Find where the given text appears and provide that cell's center as (x, y) coordinate. 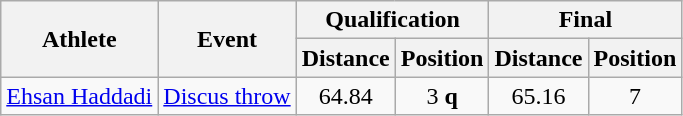
Discus throw (227, 96)
Athlete (80, 39)
Final (586, 20)
3 q (442, 96)
65.16 (538, 96)
Event (227, 39)
7 (635, 96)
Qualification (392, 20)
64.84 (346, 96)
Ehsan Haddadi (80, 96)
